Pinpoint the cell where the given text exists, returning its (X, Y) midpoint coordinate. 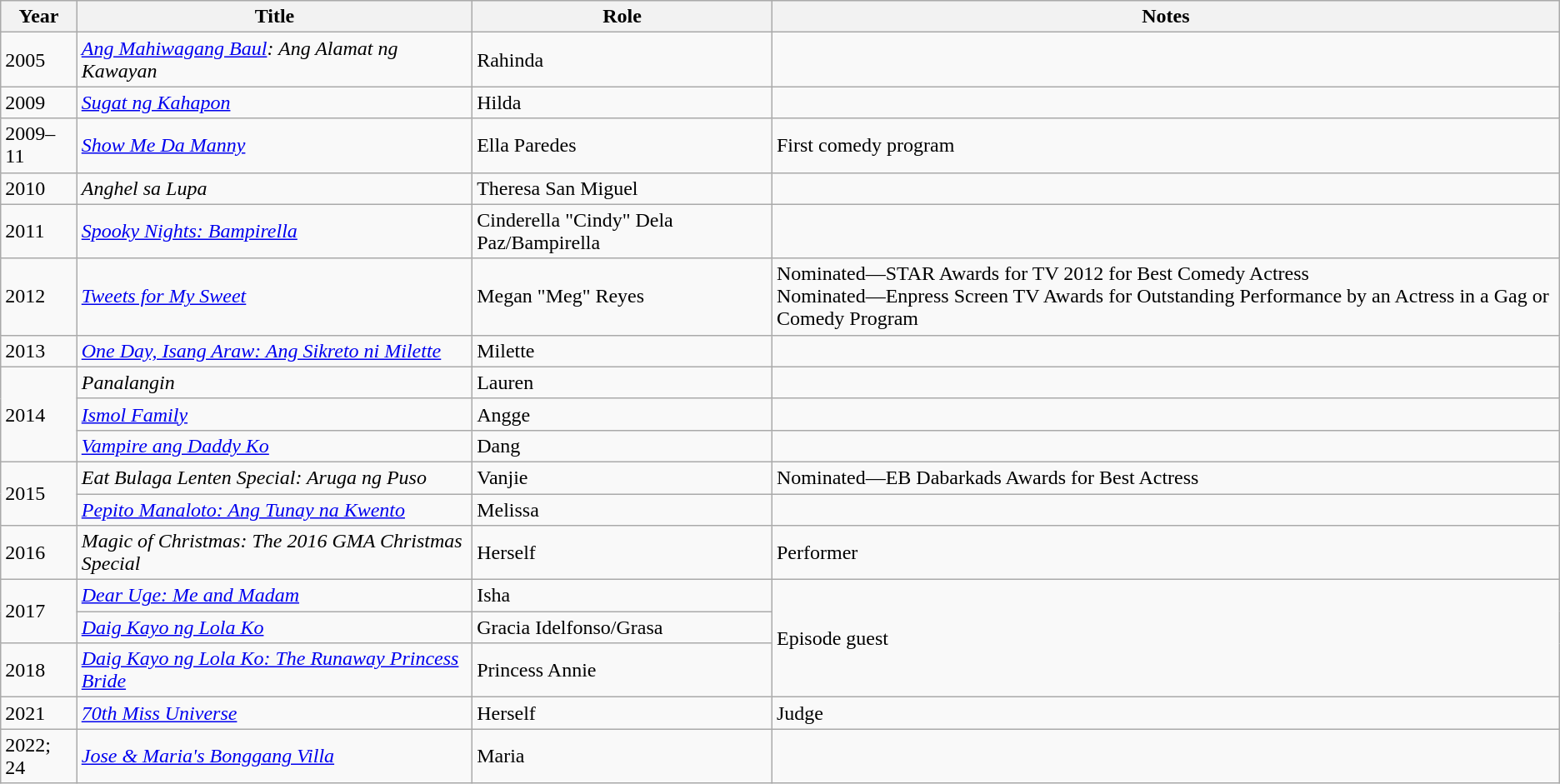
Cinderella "Cindy" Dela Paz/Bampirella (622, 232)
Vanjie (622, 477)
Year (38, 17)
Angge (622, 414)
Magic of Christmas: The 2016 GMA Christmas Special (274, 553)
Notes (1165, 17)
Judge (1165, 713)
Spooky Nights: Bampirella (274, 232)
Melissa (622, 509)
Maria (622, 757)
Dear Uge: Me and Madam (274, 596)
Role (622, 17)
One Day, Isang Araw: Ang Sikreto ni Milette (274, 351)
Dang (622, 446)
Ella Paredes (622, 145)
Nominated—EB Dabarkads Awards for Best Actress (1165, 477)
70th Miss Universe (274, 713)
Daig Kayo ng Lola Ko (274, 627)
2022; 24 (38, 757)
2014 (38, 414)
Princess Annie (622, 670)
2012 (38, 297)
Gracia Idelfonso/Grasa (622, 627)
Theresa San Miguel (622, 188)
Panalangin (274, 382)
Lauren (622, 382)
Show Me Da Manny (274, 145)
Ismol Family (274, 414)
2021 (38, 713)
2010 (38, 188)
Ang Mahiwagang Baul: Ang Alamat ng Kawayan (274, 60)
First comedy program (1165, 145)
Milette (622, 351)
Title (274, 17)
Tweets for My Sweet (274, 297)
Vampire ang Daddy Ko (274, 446)
Hilda (622, 102)
Pepito Manaloto: Ang Tunay na Kwento (274, 509)
2011 (38, 232)
2015 (38, 493)
Sugat ng Kahapon (274, 102)
Performer (1165, 553)
Episode guest (1165, 638)
Eat Bulaga Lenten Special: Aruga ng Puso (274, 477)
2009–11 (38, 145)
Anghel sa Lupa (274, 188)
2018 (38, 670)
2017 (38, 612)
Rahinda (622, 60)
Megan "Meg" Reyes (622, 297)
Jose & Maria's Bonggang Villa (274, 757)
2013 (38, 351)
Daig Kayo ng Lola Ko: The Runaway Princess Bride (274, 670)
Isha (622, 596)
2016 (38, 553)
2005 (38, 60)
2009 (38, 102)
